Output the (x, y) coordinate of the center of the cell containing the given text.  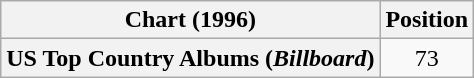
Chart (1996) (190, 20)
Position (427, 20)
73 (427, 58)
US Top Country Albums (Billboard) (190, 58)
